Scan for the cell matching the given text and deliver its (x, y) coordinate at center. 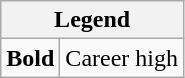
Bold (30, 58)
Career high (122, 58)
Legend (92, 20)
